Search for the cell housing the specified text and yield its [X, Y] center coordinate. 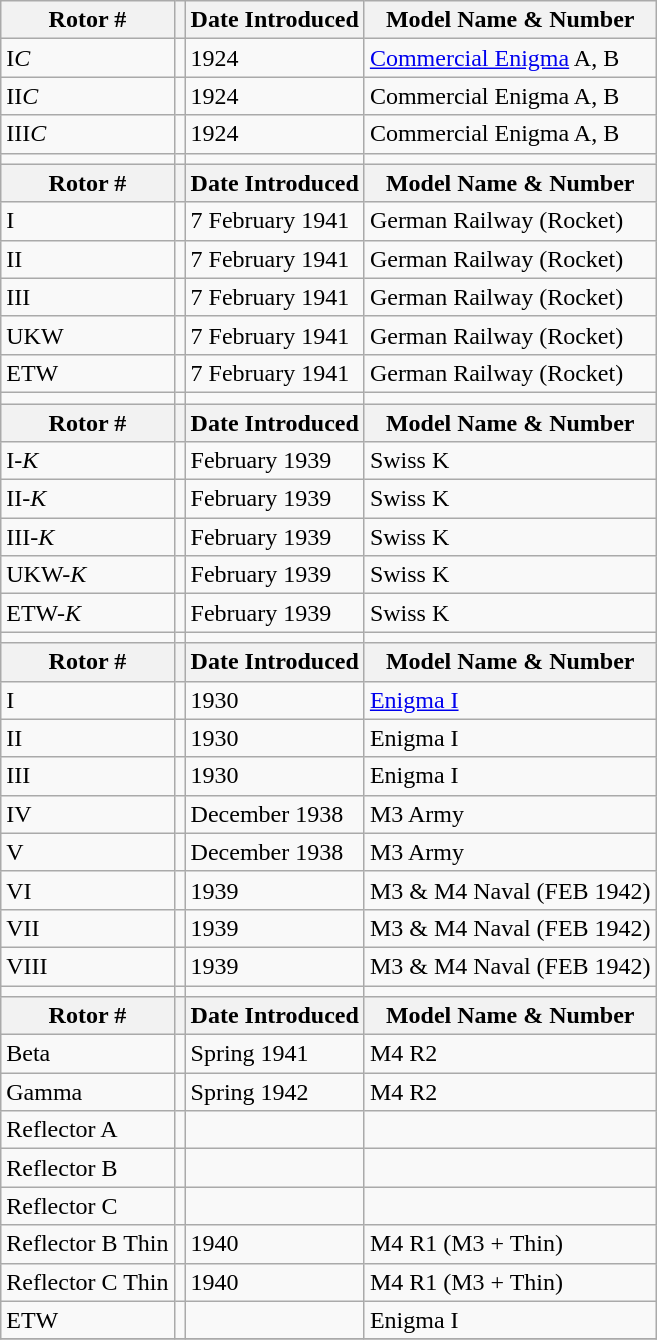
IIIC [88, 134]
VIII [88, 966]
Reflector C [88, 1206]
Reflector B Thin [88, 1244]
III-K [88, 537]
II-K [88, 499]
IIC [88, 96]
Reflector C Thin [88, 1282]
UKW-K [88, 575]
Spring 1942 [274, 1092]
Spring 1941 [274, 1054]
Reflector B [88, 1168]
V [88, 852]
UKW [88, 335]
VII [88, 928]
I-K [88, 461]
VI [88, 890]
Beta [88, 1054]
Reflector A [88, 1130]
Gamma [88, 1092]
ETW-K [88, 613]
IV [88, 814]
IC [88, 58]
